Extract the [x, y] coordinate from the center of the cell holding the provided text.  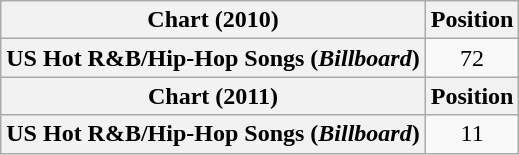
72 [472, 58]
11 [472, 134]
Chart (2010) [213, 20]
Chart (2011) [213, 96]
